Scan for the cell matching the given text and deliver its (X, Y) coordinate at center. 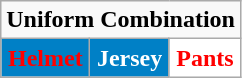
Helmet (46, 58)
Uniform Combination (121, 20)
Pants (204, 58)
Jersey (130, 58)
